Detect which cell encompasses the target text, then output its [X, Y] center coordinate. 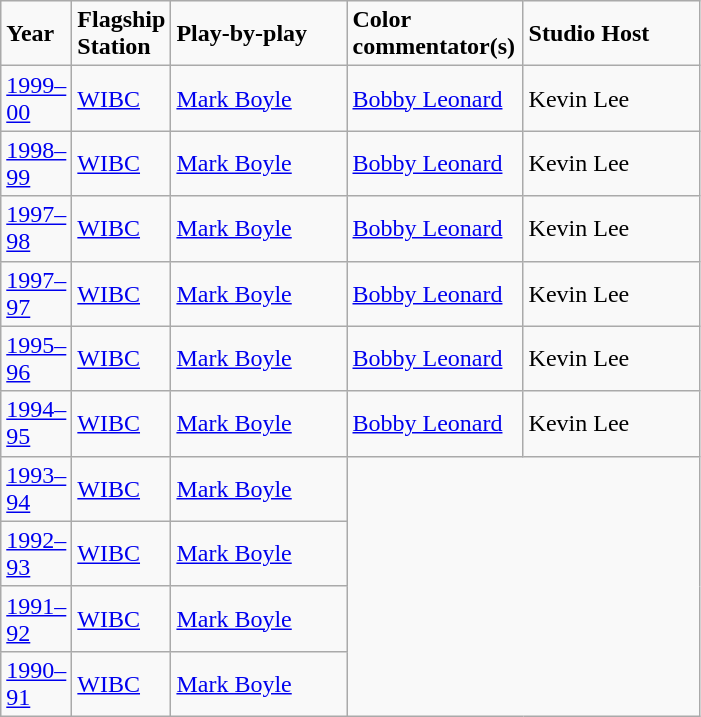
1991–92 [36, 618]
1994–95 [36, 424]
Color commentator(s) [435, 34]
Flagship Station [122, 34]
Year [36, 34]
1990–91 [36, 684]
Play-by-play [259, 34]
1997–98 [36, 228]
1992–93 [36, 554]
1999–00 [36, 98]
1995–96 [36, 358]
1998–99 [36, 164]
1997–97 [36, 294]
Studio Host [611, 34]
1993–94 [36, 488]
